From the cell containing the given text, extract its center point as [x, y] coordinate. 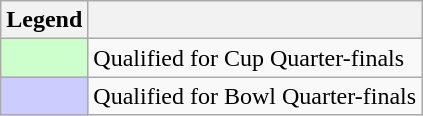
Legend [44, 20]
Qualified for Bowl Quarter-finals [255, 96]
Qualified for Cup Quarter-finals [255, 58]
